Return [X, Y] of the center of cell containing provided text 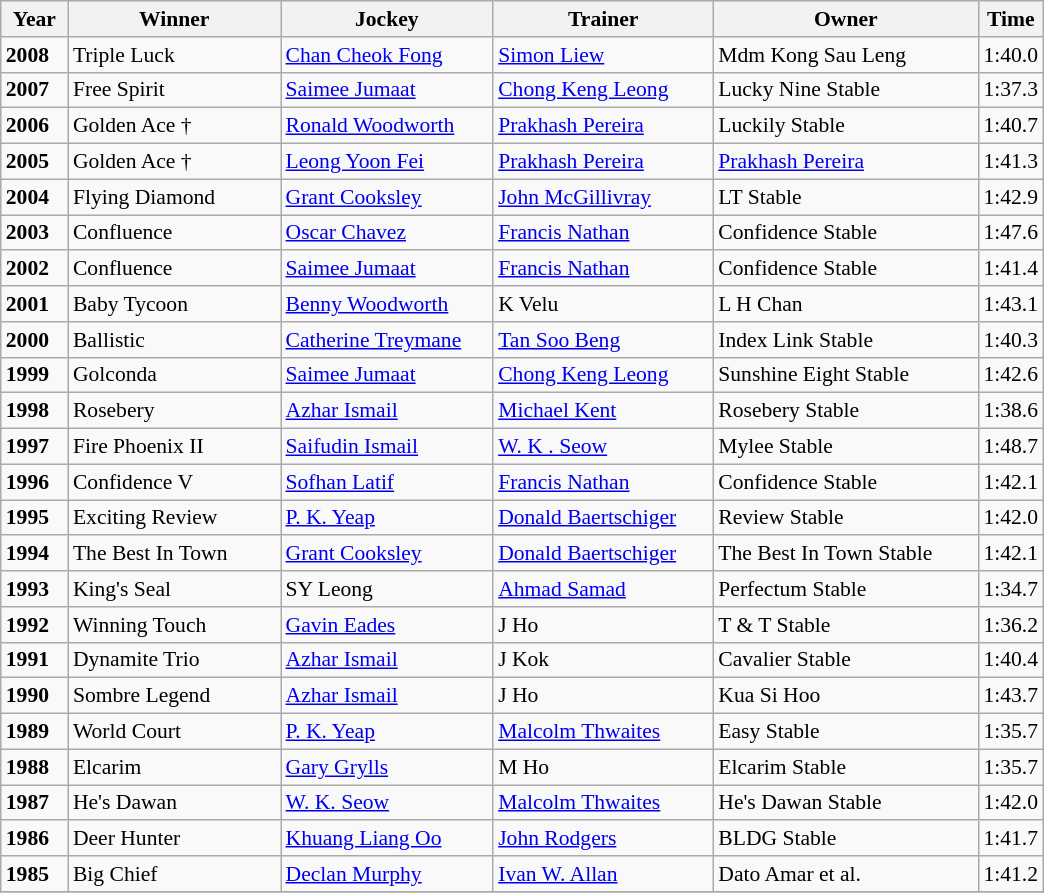
Saifudin Ismail [386, 447]
1996 [34, 482]
Fire Phoenix II [174, 447]
Perfectum Stable [846, 589]
Michael Kent [603, 411]
Sofhan Latif [386, 482]
W. K . Seow [603, 447]
Rosebery Stable [846, 411]
Sunshine Eight Stable [846, 375]
1:43.7 [1010, 696]
1991 [34, 660]
2008 [34, 55]
Dynamite Trio [174, 660]
Cavalier Stable [846, 660]
Rosebery [174, 411]
1999 [34, 375]
1995 [34, 518]
Tan Soo Beng [603, 340]
1:47.6 [1010, 233]
Baby Tycoon [174, 304]
Ronald Woodworth [386, 126]
1:37.3 [1010, 90]
M Ho [603, 767]
1998 [34, 411]
Big Chief [174, 874]
1997 [34, 447]
Kua Si Hoo [846, 696]
Jockey [386, 19]
Lucky Nine Stable [846, 90]
Triple Luck [174, 55]
Oscar Chavez [386, 233]
T & T Stable [846, 625]
2004 [34, 197]
Gavin Eades [386, 625]
Leong Yoon Fei [386, 162]
1:43.1 [1010, 304]
Simon Liew [603, 55]
Chan Cheok Fong [386, 55]
World Court [174, 732]
2001 [34, 304]
1986 [34, 839]
2007 [34, 90]
Time [1010, 19]
2005 [34, 162]
Dato Amar et al. [846, 874]
Luckily Stable [846, 126]
1987 [34, 803]
1:40.3 [1010, 340]
Index Link Stable [846, 340]
2006 [34, 126]
1990 [34, 696]
Winner [174, 19]
Gary Grylls [386, 767]
Ahmad Samad [603, 589]
Mdm Kong Sau Leng [846, 55]
Elcarim [174, 767]
Easy Stable [846, 732]
Year [34, 19]
Elcarim Stable [846, 767]
Ballistic [174, 340]
BLDG Stable [846, 839]
2002 [34, 269]
Review Stable [846, 518]
1:42.6 [1010, 375]
1985 [34, 874]
Confidence V [174, 482]
Trainer [603, 19]
1:34.7 [1010, 589]
King's Seal [174, 589]
Khuang Liang Oo [386, 839]
W. K. Seow [386, 803]
Sombre Legend [174, 696]
1:42.9 [1010, 197]
L H Chan [846, 304]
K Velu [603, 304]
Catherine Treymane [386, 340]
J Kok [603, 660]
1989 [34, 732]
1:40.7 [1010, 126]
1:41.4 [1010, 269]
2000 [34, 340]
1993 [34, 589]
Declan Murphy [386, 874]
Deer Hunter [174, 839]
Winning Touch [174, 625]
The Best In Town Stable [846, 554]
LT Stable [846, 197]
1:41.2 [1010, 874]
1992 [34, 625]
Free Spirit [174, 90]
Mylee Stable [846, 447]
He's Dawan [174, 803]
The Best In Town [174, 554]
1988 [34, 767]
2003 [34, 233]
Exciting Review [174, 518]
Ivan W. Allan [603, 874]
1994 [34, 554]
1:41.3 [1010, 162]
John McGillivray [603, 197]
1:40.0 [1010, 55]
He's Dawan Stable [846, 803]
1:41.7 [1010, 839]
Flying Diamond [174, 197]
1:38.6 [1010, 411]
John Rodgers [603, 839]
1:36.2 [1010, 625]
Golconda [174, 375]
1:48.7 [1010, 447]
SY Leong [386, 589]
Owner [846, 19]
Benny Woodworth [386, 304]
1:40.4 [1010, 660]
